Determine the [x, y] coordinate at the center of the cell enclosing the given text.  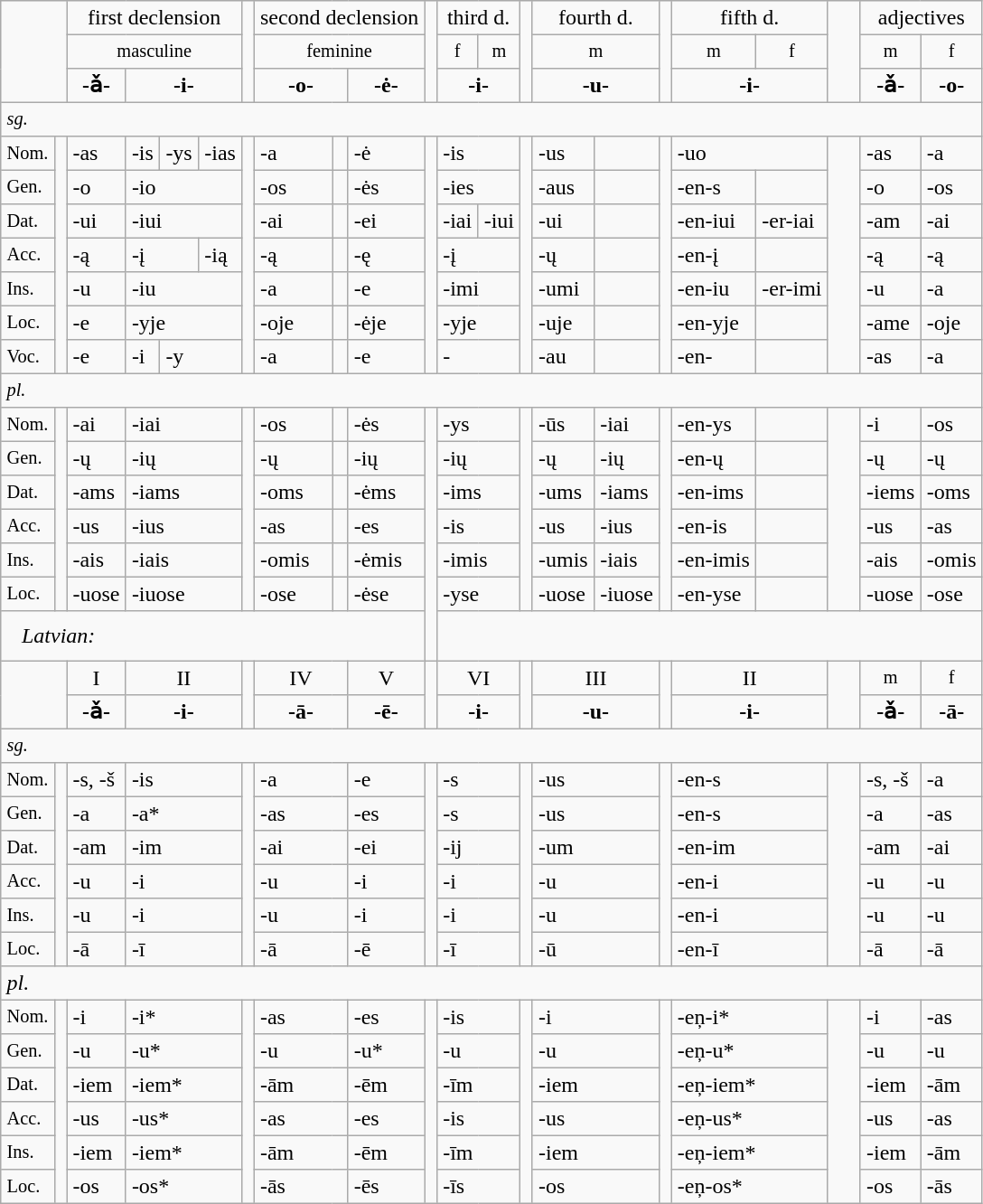
-umi [563, 289]
-umis [563, 560]
-ūs [563, 425]
III [595, 678]
-iu [184, 289]
-ę [387, 255]
-ū [595, 949]
-eņ-os* [750, 1187]
-au [563, 357]
- [478, 357]
-er-imi [792, 289]
-en- [714, 357]
-en-į [714, 255]
-en-ys [714, 425]
-en-ims [714, 493]
-im [184, 848]
-os* [184, 1187]
-ią [220, 255]
-ē- [387, 712]
-īs [478, 1187]
-ėje [387, 323]
third d. [478, 18]
first declension [154, 18]
fifth d. [750, 18]
Latvian: [491, 636]
-ēs [387, 1187]
VI [478, 678]
-en-im [750, 848]
-ė [387, 154]
-ims [478, 493]
-en-is [714, 526]
IV [301, 678]
-a* [184, 814]
-y [201, 357]
-en-ų [714, 458]
-er-iai [792, 221]
-en-imis [714, 560]
-ij [478, 848]
masculine [154, 52]
-eņ-us* [750, 1119]
-uo [750, 154]
feminine [340, 52]
-ams [96, 493]
adjectives [922, 18]
-en-yje [714, 323]
-en-iui [714, 221]
-en-yse [714, 594]
-us* [184, 1119]
-um [595, 848]
-ė- [387, 86]
-ias [220, 154]
Voc. [27, 357]
I [96, 678]
second declension [340, 18]
-eņ-i* [750, 1017]
-aus [563, 187]
-ėms [387, 493]
-ums [563, 493]
-io [184, 187]
-ies [478, 187]
-en-ī [750, 949]
-imi [478, 289]
-ame [891, 323]
-imis [478, 560]
-ē [387, 949]
-eņ-u* [750, 1051]
-ėse [387, 594]
-i* [184, 1017]
-iems [891, 493]
fourth d. [595, 18]
-ėmis [387, 560]
-uje [563, 323]
V [387, 678]
-en-iu [714, 289]
-yse [478, 594]
